Detect which cell encompasses the target text, then output its (x, y) center coordinate. 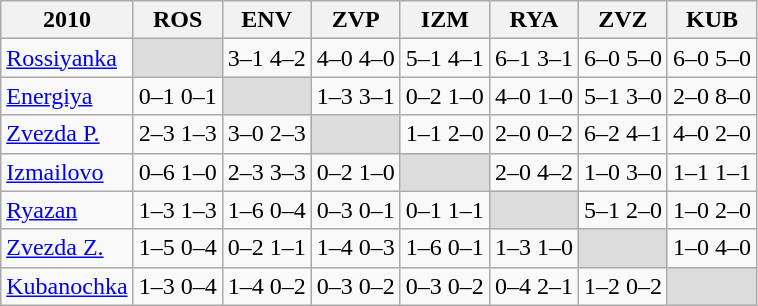
Zvezda P. (67, 134)
1–5 0–4 (178, 248)
1–4 0–2 (266, 286)
0–4 2–1 (534, 286)
1–1 2–0 (444, 134)
3–1 4–2 (266, 58)
0–2 1–1 (266, 248)
5–1 2–0 (622, 210)
0–1 1–1 (444, 210)
2–3 3–3 (266, 172)
1–3 3–1 (356, 96)
Zvezda Z. (67, 248)
Izmailovo (67, 172)
1–0 4–0 (712, 248)
RYA (534, 20)
0–3 0–1 (356, 210)
1–0 3–0 (622, 172)
2–0 0–2 (534, 134)
Kubanochka (67, 286)
KUB (712, 20)
3–0 2–3 (266, 134)
4–0 1–0 (534, 96)
4–0 2–0 (712, 134)
4–0 4–0 (356, 58)
5–1 3–0 (622, 96)
2010 (67, 20)
1–3 0–4 (178, 286)
6–2 4–1 (622, 134)
Ryazan (67, 210)
1–4 0–3 (356, 248)
1–0 2–0 (712, 210)
ENV (266, 20)
IZM (444, 20)
1–1 1–1 (712, 172)
2–0 4–2 (534, 172)
1–6 0–4 (266, 210)
1–2 0–2 (622, 286)
0–1 0–1 (178, 96)
1–3 1–3 (178, 210)
1–3 1–0 (534, 248)
2–0 8–0 (712, 96)
1–6 0–1 (444, 248)
ZVP (356, 20)
5–1 4–1 (444, 58)
6–1 3–1 (534, 58)
Energiya (67, 96)
Rossiyanka (67, 58)
ZVZ (622, 20)
0–6 1–0 (178, 172)
ROS (178, 20)
2–3 1–3 (178, 134)
